Return [x, y] of the center of cell containing provided text 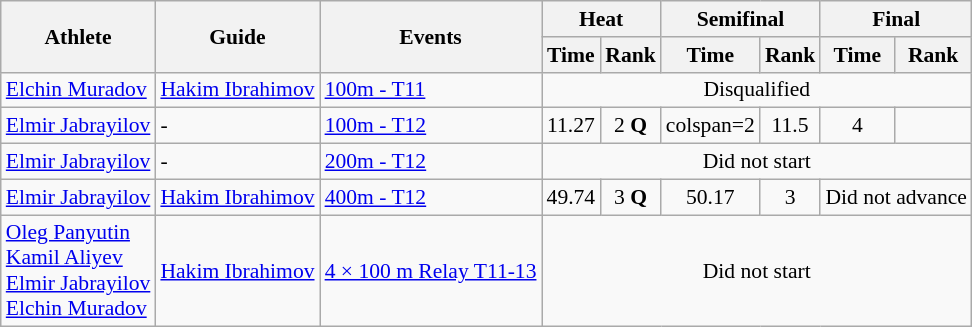
Semifinal [741, 19]
Final [896, 19]
49.74 [572, 197]
Disqualified [757, 90]
100m - T11 [431, 90]
100m - T12 [431, 126]
400m - T12 [431, 197]
200m - T12 [431, 162]
Elchin Muradov [78, 90]
11.27 [572, 126]
Athlete [78, 36]
colspan=2 [710, 126]
3 [790, 197]
4 × 100 m Relay T11-13 [431, 271]
3 Q [630, 197]
Oleg PanyutinKamil AliyevElmir JabrayilovElchin Muradov [78, 271]
Events [431, 36]
50.17 [710, 197]
4 [857, 126]
Heat [602, 19]
Guide [237, 36]
11.5 [790, 126]
Did not advance [896, 197]
2 Q [630, 126]
